Detect which cell encompasses the target text, then output its [x, y] center coordinate. 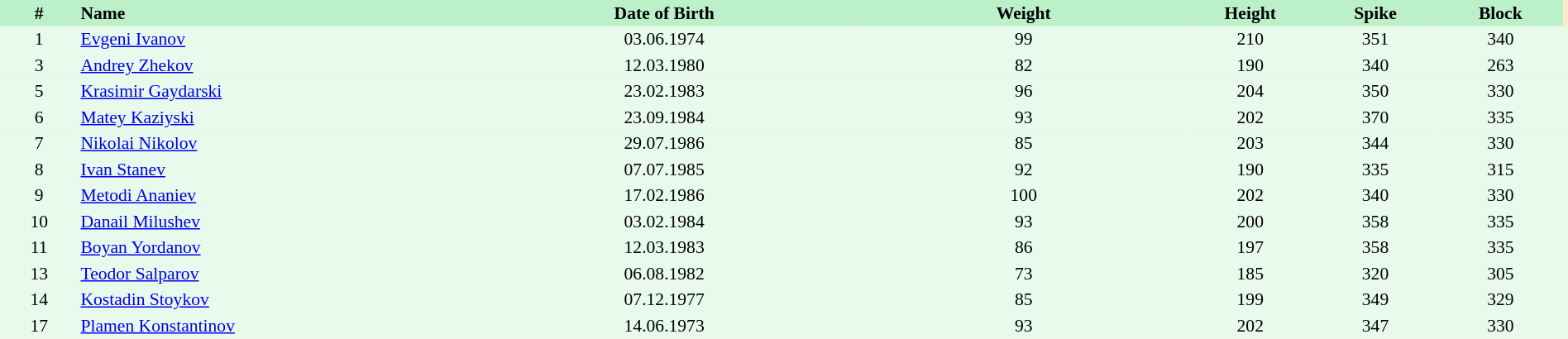
12.03.1980 [664, 65]
23.09.1984 [664, 117]
197 [1250, 248]
07.07.1985 [664, 169]
Krasimir Gaydarski [273, 91]
5 [39, 91]
Weight [1024, 13]
1 [39, 40]
Plamen Konstantinov [273, 326]
13 [39, 274]
351 [1374, 40]
320 [1374, 274]
12.03.1983 [664, 248]
344 [1374, 144]
11 [39, 248]
Metodi Ananiev [273, 195]
Andrey Zhekov [273, 65]
14.06.1973 [664, 326]
305 [1500, 274]
Nikolai Nikolov [273, 144]
14 [39, 299]
Boyan Yordanov [273, 248]
86 [1024, 248]
Date of Birth [664, 13]
6 [39, 117]
329 [1500, 299]
8 [39, 169]
17.02.1986 [664, 195]
185 [1250, 274]
3 [39, 65]
# [39, 13]
210 [1250, 40]
82 [1024, 65]
200 [1250, 222]
Evgeni Ivanov [273, 40]
263 [1500, 65]
06.08.1982 [664, 274]
73 [1024, 274]
Ivan Stanev [273, 169]
100 [1024, 195]
349 [1374, 299]
17 [39, 326]
07.12.1977 [664, 299]
23.02.1983 [664, 91]
203 [1250, 144]
204 [1250, 91]
350 [1374, 91]
7 [39, 144]
03.06.1974 [664, 40]
199 [1250, 299]
Matey Kaziyski [273, 117]
Danail Milushev [273, 222]
Name [273, 13]
99 [1024, 40]
Block [1500, 13]
315 [1500, 169]
Kostadin Stoykov [273, 299]
03.02.1984 [664, 222]
370 [1374, 117]
Spike [1374, 13]
9 [39, 195]
96 [1024, 91]
10 [39, 222]
29.07.1986 [664, 144]
92 [1024, 169]
Height [1250, 13]
347 [1374, 326]
Teodor Salparov [273, 274]
